Identify which cell holds the provided text, then report its (X, Y) central coordinate. 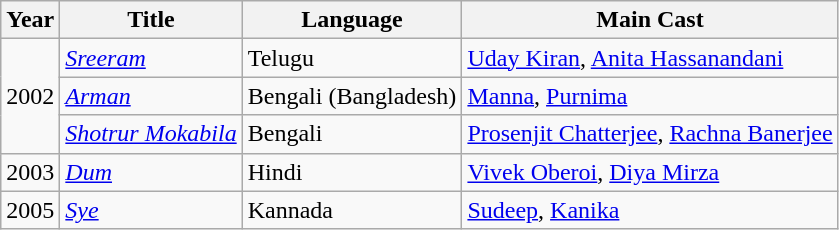
Main Cast (650, 20)
Title (151, 20)
Arman (151, 96)
Hindi (352, 172)
Dum (151, 172)
Prosenjit Chatterjee, Rachna Banerjee (650, 134)
Sudeep, Kanika (650, 210)
Kannada (352, 210)
2003 (30, 172)
Sreeram (151, 58)
Language (352, 20)
Manna, Purnima (650, 96)
Uday Kiran, Anita Hassanandani (650, 58)
Year (30, 20)
Sye (151, 210)
2002 (30, 96)
Bengali (352, 134)
Bengali (Bangladesh) (352, 96)
Vivek Oberoi, Diya Mirza (650, 172)
2005 (30, 210)
Shotrur Mokabila (151, 134)
Telugu (352, 58)
